Extract the [X, Y] coordinate from the center of the cell holding the provided text.  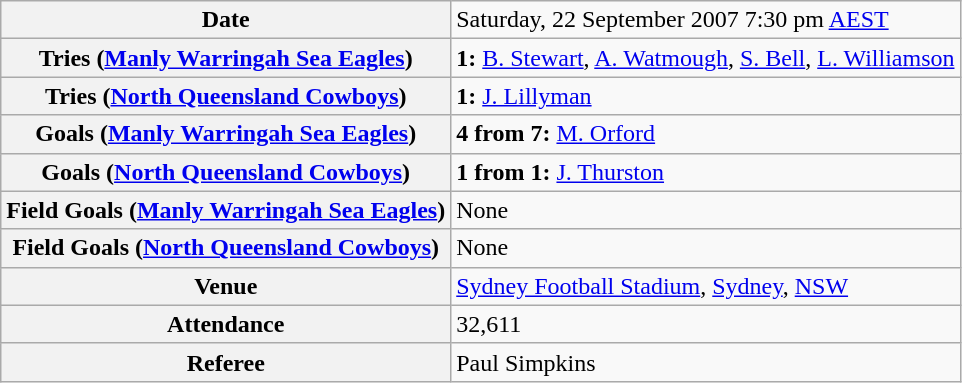
1: J. Lillyman [706, 96]
Saturday, 22 September 2007 7:30 pm AEST [706, 20]
Field Goals (North Queensland Cowboys) [226, 248]
1: B. Stewart, A. Watmough, S. Bell, L. Williamson [706, 58]
Tries (Manly Warringah Sea Eagles) [226, 58]
Attendance [226, 324]
Date [226, 20]
Goals (Manly Warringah Sea Eagles) [226, 134]
Paul Simpkins [706, 362]
Venue [226, 286]
Field Goals (Manly Warringah Sea Eagles) [226, 210]
Tries (North Queensland Cowboys) [226, 96]
Goals (North Queensland Cowboys) [226, 172]
4 from 7: M. Orford [706, 134]
1 from 1: J. Thurston [706, 172]
Referee [226, 362]
32,611 [706, 324]
Sydney Football Stadium, Sydney, NSW [706, 286]
